Find where the given text appears and provide that cell's center as (x, y) coordinate. 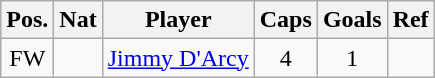
1 (352, 58)
Nat (78, 20)
Caps (286, 20)
Goals (352, 20)
Jimmy D'Arcy (178, 58)
Player (178, 20)
Pos. (28, 20)
Ref (410, 20)
4 (286, 58)
FW (28, 58)
